Identify which cell holds the provided text, then report its [X, Y] central coordinate. 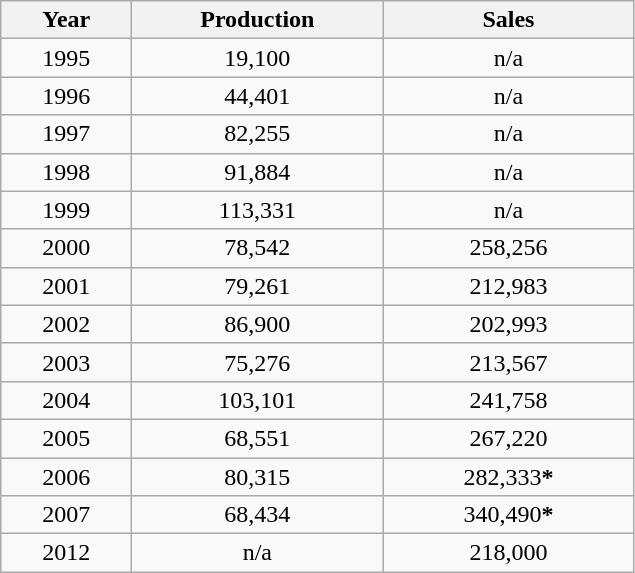
86,900 [258, 324]
258,256 [508, 248]
Year [66, 20]
1997 [66, 134]
80,315 [258, 477]
Sales [508, 20]
2003 [66, 362]
267,220 [508, 438]
2001 [66, 286]
75,276 [258, 362]
79,261 [258, 286]
1996 [66, 96]
340,490* [508, 515]
2005 [66, 438]
1999 [66, 210]
212,983 [508, 286]
2006 [66, 477]
2007 [66, 515]
1995 [66, 58]
68,551 [258, 438]
2002 [66, 324]
241,758 [508, 400]
68,434 [258, 515]
44,401 [258, 96]
91,884 [258, 172]
282,333* [508, 477]
2000 [66, 248]
82,255 [258, 134]
218,000 [508, 553]
113,331 [258, 210]
78,542 [258, 248]
103,101 [258, 400]
213,567 [508, 362]
1998 [66, 172]
2004 [66, 400]
202,993 [508, 324]
2012 [66, 553]
Production [258, 20]
19,100 [258, 58]
